Return the [x, y] coordinate for the center point of the cell that contains the specified text.  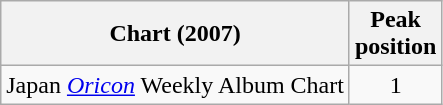
Japan Oricon Weekly Album Chart [176, 85]
1 [395, 85]
Peakposition [395, 34]
Chart (2007) [176, 34]
